Detect which cell encompasses the target text, then output its [x, y] center coordinate. 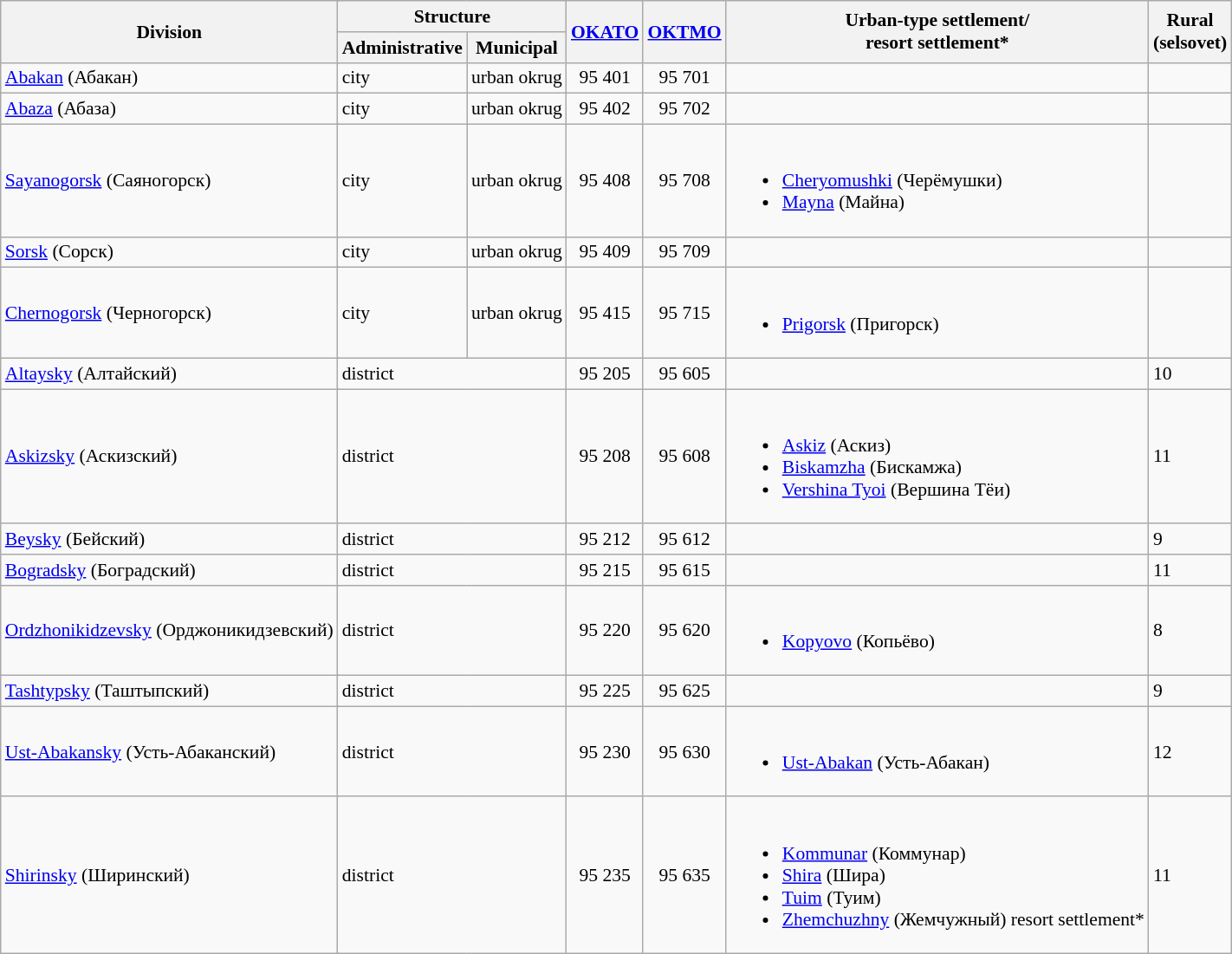
95 415 [605, 313]
95 612 [684, 539]
95 715 [684, 313]
95 635 [684, 875]
Ust-Abakansky (Усть-Абаканский) [170, 751]
10 [1190, 373]
95 401 [605, 78]
95 220 [605, 631]
95 408 [605, 181]
95 235 [605, 875]
Beysky (Бейский) [170, 539]
Abaza (Абаза) [170, 109]
Ust-Abakan (Усть-Абакан) [937, 751]
Municipal [516, 48]
Structure [452, 16]
Altaysky (Алтайский) [170, 373]
95 409 [605, 252]
Sorsk (Сорск) [170, 252]
Rural(selsovet) [1190, 31]
95 205 [605, 373]
Tashtypsky (Таштыпский) [170, 691]
Bogradsky (Боградский) [170, 570]
Askizsky (Аскизский) [170, 456]
Chernogorsk (Черногорск) [170, 313]
Ordzhonikidzevsky (Орджоникидзевский) [170, 631]
95 615 [684, 570]
95 212 [605, 539]
95 215 [605, 570]
95 630 [684, 751]
Urban-type settlement/ resort settlement* [937, 31]
Shirinsky (Ширинский) [170, 875]
95 608 [684, 456]
95 709 [684, 252]
95 708 [684, 181]
Cheryomushki (Черёмушки)Mayna (Майна) [937, 181]
95 230 [605, 751]
95 702 [684, 109]
Prigorsk (Пригорск) [937, 313]
95 701 [684, 78]
12 [1190, 751]
95 208 [605, 456]
Kopyovo (Копьёво) [937, 631]
95 402 [605, 109]
Administrative [402, 48]
95 605 [684, 373]
8 [1190, 631]
Askiz (Аскиз)Biskamzha (Бискамжа)Vershina Tyoi (Вершина Тёи) [937, 456]
Abakan (Абакан) [170, 78]
OKTMO [684, 31]
Division [170, 31]
Kommunar (Коммунар)Shira (Шира)Tuim (Туим)Zhemchuzhny (Жемчужный) resort settlement* [937, 875]
95 625 [684, 691]
95 225 [605, 691]
OKATO [605, 31]
95 620 [684, 631]
Sayanogorsk (Саяногорск) [170, 181]
